Locate the cell with the specified text and output its [x, y] center coordinate. 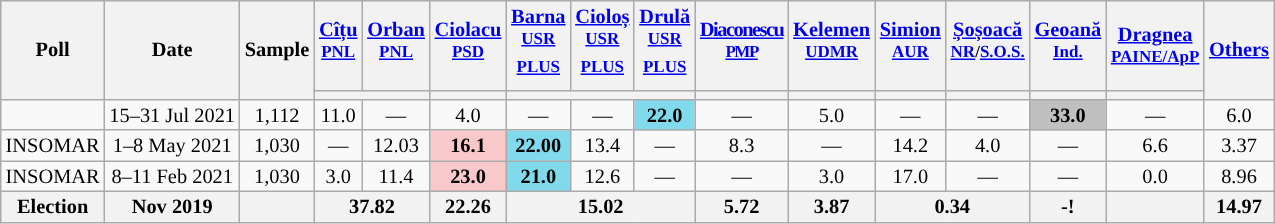
BarnaUSR PLUS [538, 44]
8.96 [1239, 176]
0.34 [952, 206]
16.1 [468, 146]
CioloșUSR PLUS [602, 44]
22.26 [468, 206]
CîțuPNL [338, 44]
37.82 [372, 206]
11.4 [396, 176]
15.02 [600, 206]
Sample [277, 50]
KelemenUDMR [832, 44]
GeoanăInd. [1068, 44]
14.97 [1239, 206]
6.6 [1155, 146]
ȘoșoacăNR/S.O.S. [988, 44]
3.87 [832, 206]
14.2 [910, 146]
22.0 [664, 114]
15–31 Jul 2021 [172, 114]
Nov 2019 [172, 206]
11.0 [338, 114]
6.0 [1239, 114]
Others [1239, 50]
33.0 [1068, 114]
8.3 [742, 146]
Poll [53, 50]
3.37 [1239, 146]
1,112 [277, 114]
Date [172, 50]
DiaconescuPMP [742, 44]
CiolacuPSD [468, 44]
5.72 [742, 206]
21.0 [538, 176]
17.0 [910, 176]
DragneaPAINE/ApP [1155, 44]
13.4 [602, 146]
8–11 Feb 2021 [172, 176]
12.6 [602, 176]
22.00 [538, 146]
OrbanPNL [396, 44]
23.0 [468, 176]
0.0 [1155, 176]
5.0 [832, 114]
12.03 [396, 146]
SimionAUR [910, 44]
-! [1068, 206]
DrulăUSR PLUS [664, 44]
Election [53, 206]
1–8 May 2021 [172, 146]
